Scan for the cell matching the given text and deliver its [x, y] coordinate at center. 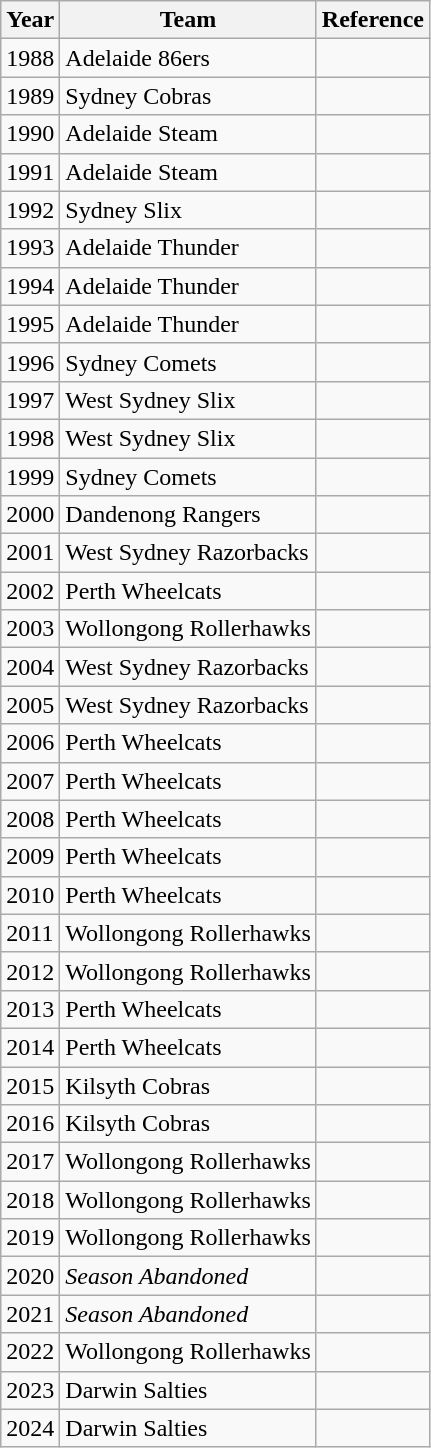
1999 [30, 477]
2022 [30, 1352]
2013 [30, 1009]
2002 [30, 591]
1994 [30, 286]
Reference [372, 20]
2021 [30, 1314]
2006 [30, 743]
2001 [30, 553]
2003 [30, 629]
2023 [30, 1390]
Adelaide 86ers [188, 58]
Dandenong Rangers [188, 515]
1991 [30, 172]
1989 [30, 96]
1990 [30, 134]
Sydney Slix [188, 210]
Team [188, 20]
Year [30, 20]
2024 [30, 1428]
Sydney Cobras [188, 96]
2012 [30, 971]
1993 [30, 248]
1996 [30, 362]
1988 [30, 58]
2018 [30, 1200]
2000 [30, 515]
2010 [30, 895]
1995 [30, 324]
2011 [30, 933]
2008 [30, 819]
2020 [30, 1276]
1997 [30, 400]
1992 [30, 210]
2016 [30, 1124]
2017 [30, 1162]
2014 [30, 1047]
2005 [30, 705]
2019 [30, 1238]
2015 [30, 1085]
1998 [30, 438]
2007 [30, 781]
2004 [30, 667]
2009 [30, 857]
